Provide the [x, y] coordinate of the cell's center where the given text is located.  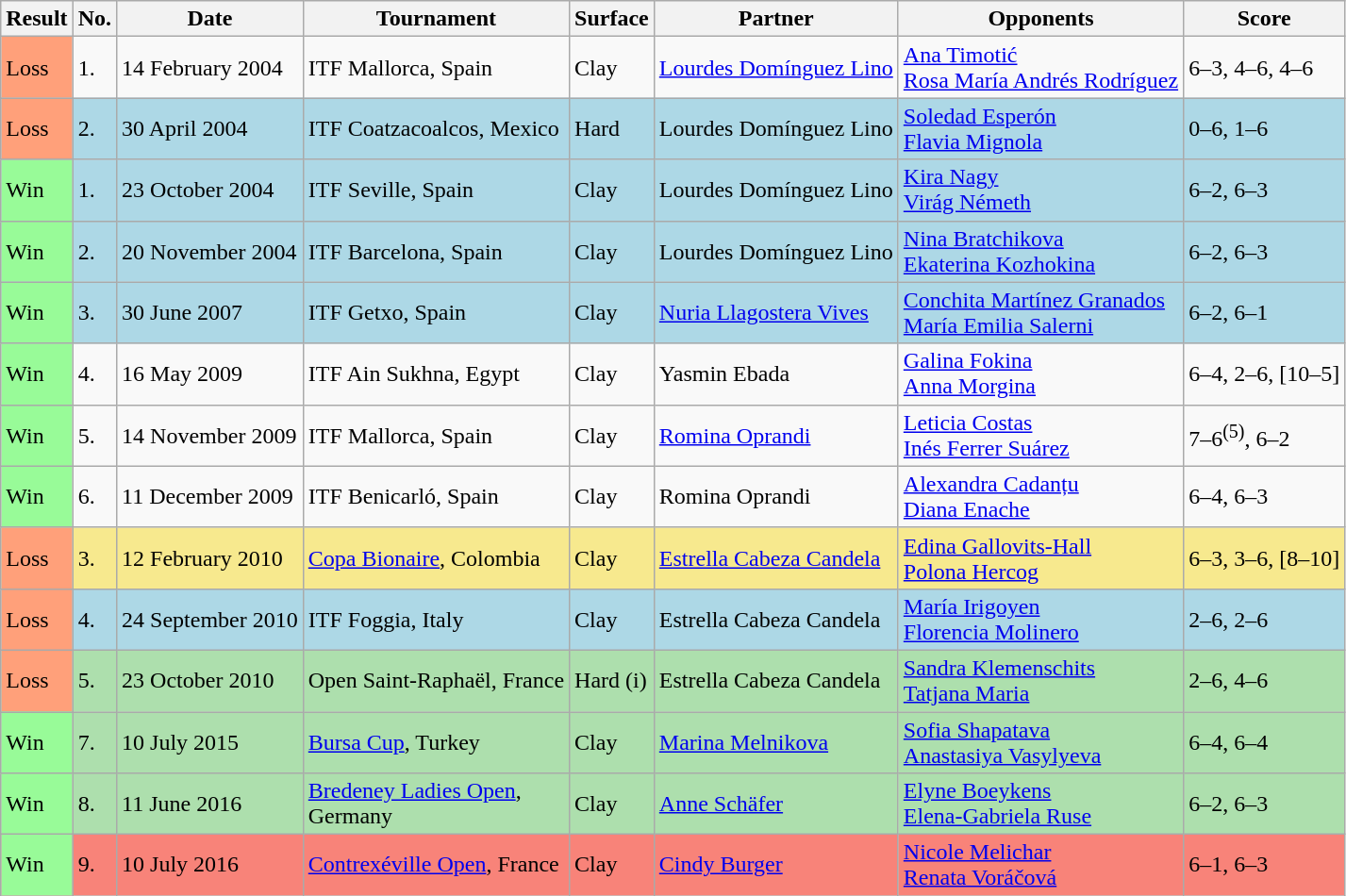
ITF Barcelona, Spain [436, 251]
6. [94, 496]
Open Saint-Raphaël, France [436, 681]
Date [210, 19]
Anne Schäfer [775, 804]
Leticia Costas Inés Ferrer Suárez [1040, 436]
Edina Gallovits-Hall Polona Hercog [1040, 558]
20 November 2004 [210, 251]
7–6(5), 6–2 [1264, 436]
Bredeney Ladies Open, Germany [436, 804]
Kira Nagy Virág Németh [1040, 191]
Hard [612, 128]
14 November 2009 [210, 436]
ITF Ain Sukhna, Egypt [436, 373]
Ana Timotić Rosa María Andrés Rodríguez [1040, 68]
6–4, 6–3 [1264, 496]
Marina Melnikova [775, 741]
6–3, 3–6, [8–10] [1264, 558]
0–6, 1–6 [1264, 128]
10 July 2015 [210, 741]
Copa Bionaire, Colombia [436, 558]
Nina Bratchikova Ekaterina Kozhokina [1040, 251]
ITF Foggia, Italy [436, 619]
Sandra Klemenschits Tatjana Maria [1040, 681]
Bursa Cup, Turkey [436, 741]
Cindy Burger [775, 866]
6–2, 6–1 [1264, 313]
María Irigoyen Florencia Molinero [1040, 619]
No. [94, 19]
12 February 2010 [210, 558]
30 April 2004 [210, 128]
14 February 2004 [210, 68]
Opponents [1040, 19]
Soledad Esperón Flavia Mignola [1040, 128]
23 October 2004 [210, 191]
Contrexéville Open, France [436, 866]
24 September 2010 [210, 619]
Surface [612, 19]
8. [94, 804]
6–4, 2–6, [10–5] [1264, 373]
10 July 2016 [210, 866]
6–3, 4–6, 4–6 [1264, 68]
Nicole Melichar Renata Voráčová [1040, 866]
Partner [775, 19]
Alexandra Cadanțu Diana Enache [1040, 496]
Result [37, 19]
ITF Seville, Spain [436, 191]
Nuria Llagostera Vives [775, 313]
11 December 2009 [210, 496]
Elyne Boeykens Elena-Gabriela Ruse [1040, 804]
9. [94, 866]
23 October 2010 [210, 681]
Tournament [436, 19]
16 May 2009 [210, 373]
ITF Benicarló, Spain [436, 496]
7. [94, 741]
Hard (i) [612, 681]
11 June 2016 [210, 804]
Sofia Shapatava Anastasiya Vasylyeva [1040, 741]
30 June 2007 [210, 313]
ITF Coatzacoalcos, Mexico [436, 128]
Galina Fokina Anna Morgina [1040, 373]
6–1, 6–3 [1264, 866]
6–4, 6–4 [1264, 741]
2–6, 2–6 [1264, 619]
ITF Getxo, Spain [436, 313]
Score [1264, 19]
2–6, 4–6 [1264, 681]
Yasmin Ebada [775, 373]
Conchita Martínez Granados María Emilia Salerni [1040, 313]
